Find where the given text appears and provide that cell's center as (x, y) coordinate. 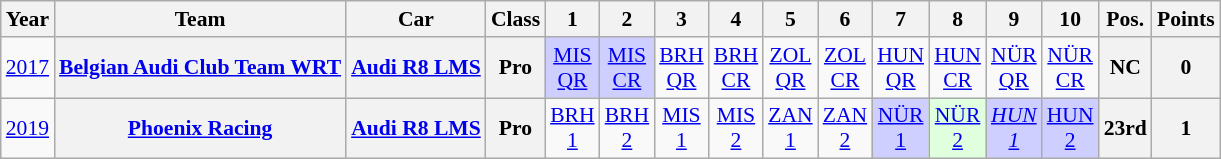
Year (28, 19)
NÜR2 (958, 128)
2017 (28, 68)
NC (1126, 68)
9 (1014, 19)
Points (1186, 19)
BRHCR (736, 68)
7 (900, 19)
BRHQR (682, 68)
5 (790, 19)
Team (200, 19)
ZOLQR (790, 68)
MIS1 (682, 128)
Class (516, 19)
6 (845, 19)
Pos. (1126, 19)
2019 (28, 128)
Belgian Audi Club Team WRT (200, 68)
3 (682, 19)
MISCR (628, 68)
0 (1186, 68)
MISQR (572, 68)
HUNCR (958, 68)
ZOLCR (845, 68)
HUN2 (1070, 128)
NÜRQR (1014, 68)
23rd (1126, 128)
HUN1 (1014, 128)
Car (416, 19)
Phoenix Racing (200, 128)
NÜR1 (900, 128)
BRH2 (628, 128)
NÜRCR (1070, 68)
4 (736, 19)
2 (628, 19)
ZAN1 (790, 128)
BRH1 (572, 128)
8 (958, 19)
HUNQR (900, 68)
MIS2 (736, 128)
10 (1070, 19)
ZAN2 (845, 128)
